Locate the cell with the specified text and output its [X, Y] center coordinate. 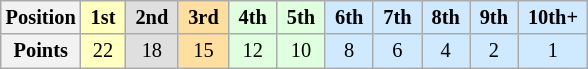
10 [301, 51]
Position [41, 17]
3rd [203, 17]
9th [494, 17]
8th [446, 17]
7th [397, 17]
1st [104, 17]
22 [104, 51]
1 [553, 51]
8 [349, 51]
2nd [152, 17]
2 [494, 51]
6 [397, 51]
5th [301, 17]
18 [152, 51]
6th [349, 17]
Points [41, 51]
15 [203, 51]
12 [253, 51]
10th+ [553, 17]
4 [446, 51]
4th [253, 17]
